Determine the [X, Y] coordinate at the center of the cell enclosing the given text.  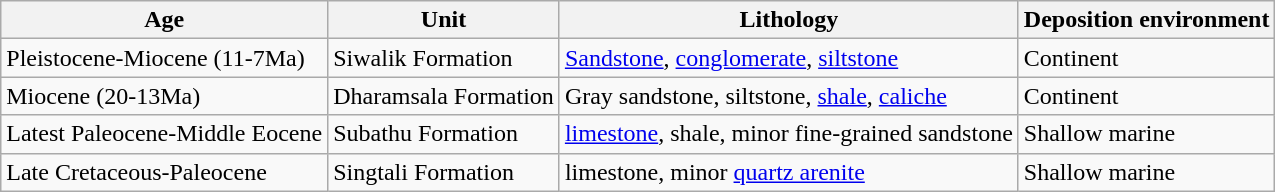
Dharamsala Formation [444, 96]
Pleistocene-Miocene (11-7Ma) [164, 58]
Late Cretaceous-Paleocene [164, 172]
Miocene (20-13Ma) [164, 96]
Deposition environment [1146, 20]
Subathu Formation [444, 134]
Latest Paleocene-Middle Eocene [164, 134]
Singtali Formation [444, 172]
Gray sandstone, siltstone, shale, caliche [788, 96]
Lithology [788, 20]
Unit [444, 20]
limestone, minor quartz arenite [788, 172]
Sandstone, conglomerate, siltstone [788, 58]
limestone, shale, minor fine-grained sandstone [788, 134]
Age [164, 20]
Siwalik Formation [444, 58]
